Return the [X, Y] coordinate for the center point of the cell that contains the specified text.  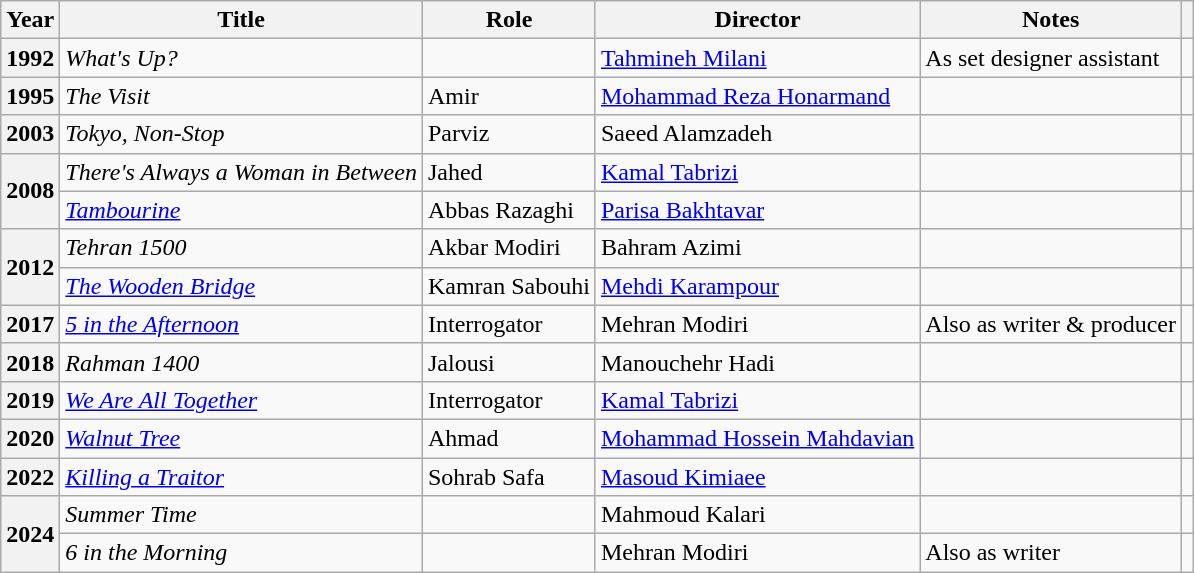
Abbas Razaghi [508, 210]
6 in the Morning [242, 553]
Mehdi Karampour [757, 286]
1992 [30, 58]
Sohrab Safa [508, 477]
Jahed [508, 172]
2003 [30, 134]
Tehran 1500 [242, 248]
Mohammad Hossein Mahdavian [757, 438]
Tambourine [242, 210]
What's Up? [242, 58]
Rahman 1400 [242, 362]
Manouchehr Hadi [757, 362]
Also as writer [1051, 553]
2012 [30, 267]
2022 [30, 477]
Tokyo, Non-Stop [242, 134]
Kamran Sabouhi [508, 286]
There's Always a Woman in Between [242, 172]
Role [508, 20]
2008 [30, 191]
2020 [30, 438]
Year [30, 20]
Parisa Bakhtavar [757, 210]
1995 [30, 96]
2018 [30, 362]
Also as writer & producer [1051, 324]
2019 [30, 400]
Walnut Tree [242, 438]
Ahmad [508, 438]
Killing a Traitor [242, 477]
2017 [30, 324]
Mahmoud Kalari [757, 515]
Notes [1051, 20]
5 in the Afternoon [242, 324]
The Visit [242, 96]
Director [757, 20]
Mohammad Reza Honarmand [757, 96]
Parviz [508, 134]
2024 [30, 534]
Title [242, 20]
Bahram Azimi [757, 248]
Akbar Modiri [508, 248]
Masoud Kimiaee [757, 477]
Amir [508, 96]
Jalousi [508, 362]
As set designer assistant [1051, 58]
Summer Time [242, 515]
We Are All Together [242, 400]
Saeed Alamzadeh [757, 134]
The Wooden Bridge [242, 286]
Tahmineh Milani [757, 58]
